Return (x, y) of the center of cell containing provided text 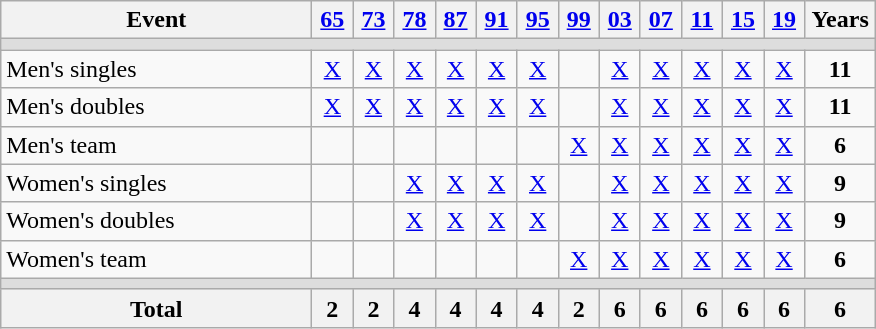
Men's doubles (156, 107)
Women's singles (156, 183)
Men's singles (156, 69)
07 (660, 20)
91 (496, 20)
Event (156, 20)
Years (840, 20)
99 (578, 20)
Women's team (156, 259)
Women's doubles (156, 221)
Total (156, 308)
95 (538, 20)
73 (374, 20)
78 (414, 20)
19 (784, 20)
87 (456, 20)
15 (742, 20)
65 (332, 20)
Men's team (156, 145)
03 (620, 20)
